Find where the given text appears and provide that cell's center as [X, Y] coordinate. 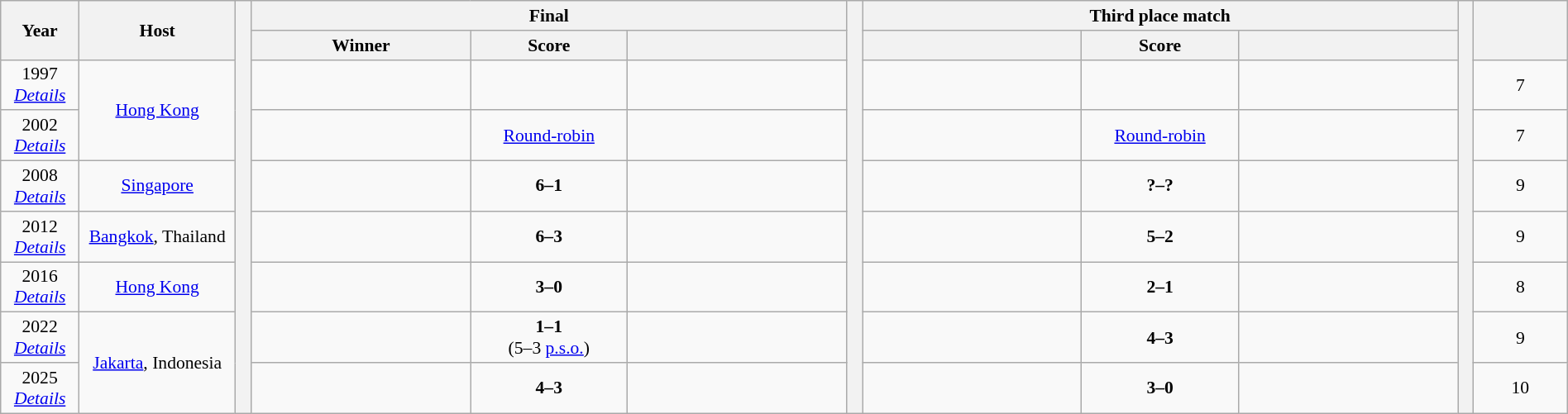
Year [40, 30]
6–3 [549, 236]
?–? [1159, 187]
2–1 [1159, 288]
2002Details [40, 136]
2016Details [40, 288]
1997Details [40, 84]
6–1 [549, 187]
Host [157, 30]
2012Details [40, 236]
10 [1520, 388]
2025Details [40, 388]
Singapore [157, 187]
2008Details [40, 187]
Jakarta, Indonesia [157, 363]
Final [549, 16]
Winner [361, 45]
8 [1520, 288]
1–1(5–3 p.s.o.) [549, 337]
Third place match [1160, 16]
Bangkok, Thailand [157, 236]
2022Details [40, 337]
5–2 [1159, 236]
